Return (x, y) of the center of cell containing provided text 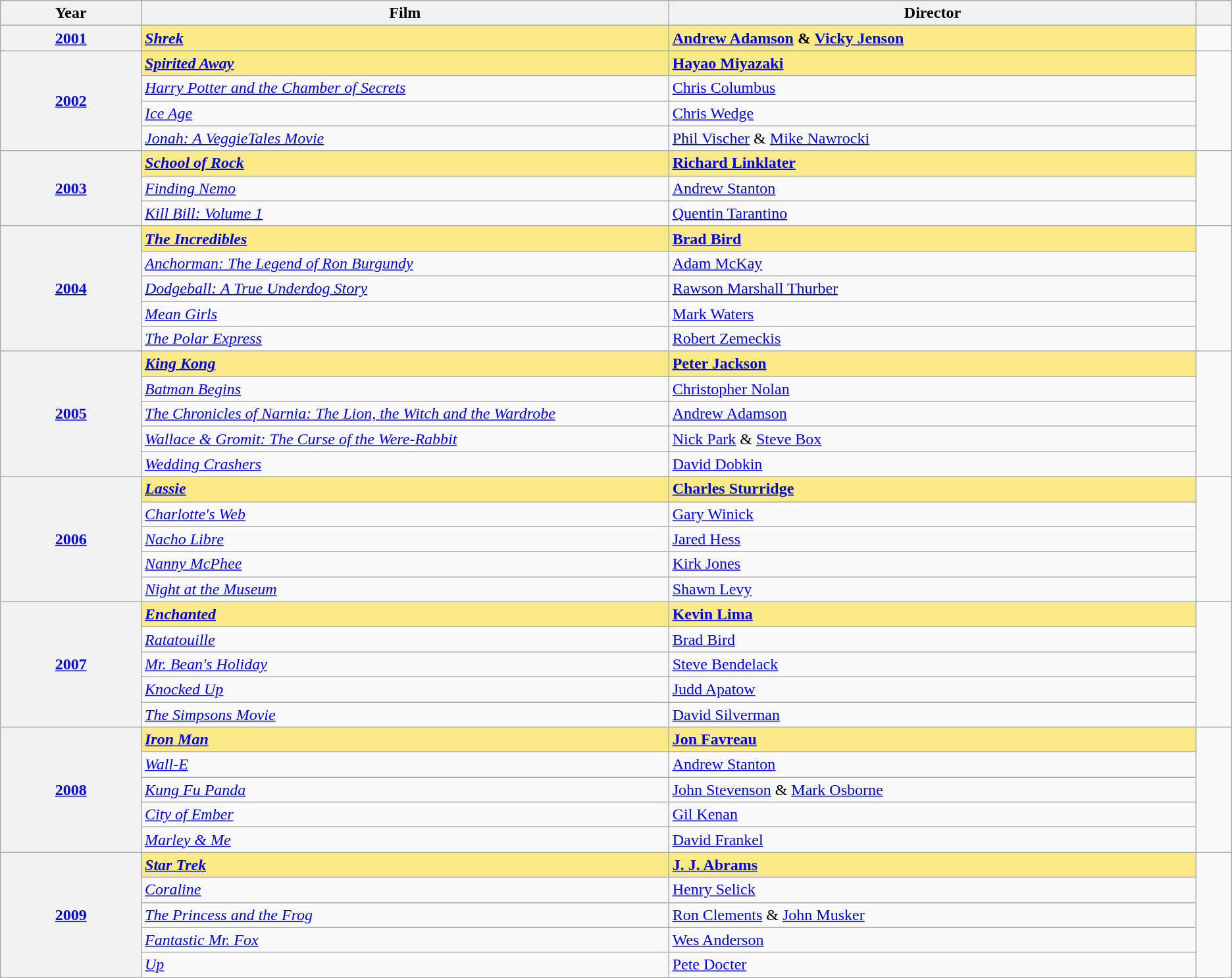
Jon Favreau (933, 740)
David Dobkin (933, 464)
Shrek (405, 38)
Nick Park & Steve Box (933, 439)
Night at the Museum (405, 589)
David Frankel (933, 840)
2005 (71, 414)
Harry Potter and the Chamber of Secrets (405, 88)
Nanny McPhee (405, 564)
Kirk Jones (933, 564)
Peter Jackson (933, 364)
John Stevenson & Mark Osborne (933, 790)
Gary Winick (933, 514)
Wedding Crashers (405, 464)
Phil Vischer & Mike Nawrocki (933, 138)
The Incredibles (405, 238)
Shawn Levy (933, 589)
Mr. Bean's Holiday (405, 664)
Star Trek (405, 865)
Wallace & Gromit: The Curse of the Were-Rabbit (405, 439)
Ice Age (405, 113)
2006 (71, 539)
Knocked Up (405, 689)
Hayao Miyazaki (933, 63)
The Princess and the Frog (405, 915)
Year (71, 13)
Wall-E (405, 765)
Director (933, 13)
Andrew Adamson (933, 414)
Kung Fu Panda (405, 790)
Jonah: A VeggieTales Movie (405, 138)
Dodgeball: A True Underdog Story (405, 288)
2007 (71, 664)
Enchanted (405, 614)
Charles Sturridge (933, 489)
Richard Linklater (933, 163)
Up (405, 965)
Wes Anderson (933, 940)
Kill Bill: Volume 1 (405, 213)
Charlotte's Web (405, 514)
Robert Zemeckis (933, 339)
Adam McKay (933, 263)
Jared Hess (933, 539)
Mean Girls (405, 314)
J. J. Abrams (933, 865)
2008 (71, 790)
Fantastic Mr. Fox (405, 940)
Spirited Away (405, 63)
Steve Bendelack (933, 664)
Chris Wedge (933, 113)
Christopher Nolan (933, 389)
Iron Man (405, 740)
Ron Clements & John Musker (933, 915)
David Silverman (933, 714)
Andrew Adamson & Vicky Jenson (933, 38)
2001 (71, 38)
2004 (71, 288)
2002 (71, 101)
City of Ember (405, 815)
Rawson Marshall Thurber (933, 288)
2009 (71, 915)
Batman Begins (405, 389)
Anchorman: The Legend of Ron Burgundy (405, 263)
Chris Columbus (933, 88)
The Polar Express (405, 339)
Kevin Lima (933, 614)
Pete Docter (933, 965)
The Simpsons Movie (405, 714)
Judd Apatow (933, 689)
The Chronicles of Narnia: The Lion, the Witch and the Wardrobe (405, 414)
School of Rock (405, 163)
Ratatouille (405, 639)
Quentin Tarantino (933, 213)
Gil Kenan (933, 815)
Nacho Libre (405, 539)
Film (405, 13)
Henry Selick (933, 890)
Lassie (405, 489)
King Kong (405, 364)
Marley & Me (405, 840)
Finding Nemo (405, 188)
Coraline (405, 890)
2003 (71, 188)
Mark Waters (933, 314)
